Find where the given text appears and provide that cell's center as (x, y) coordinate. 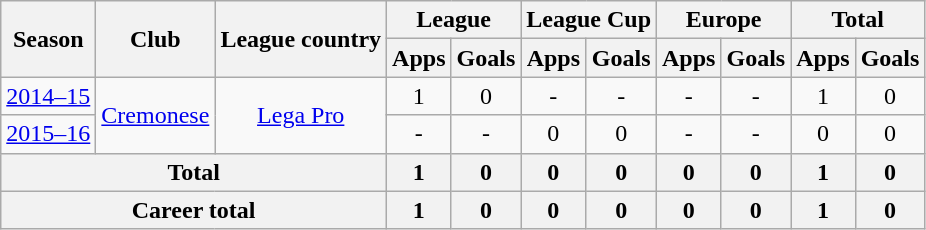
2015–16 (48, 134)
2014–15 (48, 96)
Cremonese (156, 115)
Lega Pro (301, 115)
League (454, 20)
Career total (194, 210)
League country (301, 39)
Europe (724, 20)
League Cup (589, 20)
Club (156, 39)
Season (48, 39)
